Determine the [X, Y] coordinate at the center of the cell enclosing the given text.  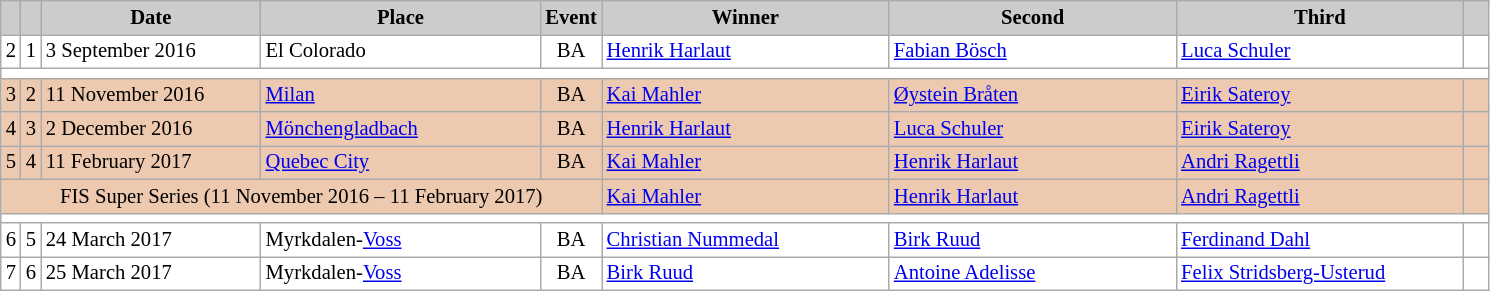
Date [151, 17]
Milan [401, 95]
11 February 2017 [151, 162]
2 December 2016 [151, 129]
Third [1320, 17]
Christian Nummedal [746, 239]
25 March 2017 [151, 273]
7 [11, 273]
Ferdinand Dahl [1320, 239]
11 November 2016 [151, 95]
Place [401, 17]
FIS Super Series (11 November 2016 – 11 February 2017) [302, 196]
24 March 2017 [151, 239]
Event [570, 17]
Fabian Bösch [1032, 51]
Mönchengladbach [401, 129]
Quebec City [401, 162]
El Colorado [401, 51]
Antoine Adelisse [1032, 273]
Øystein Bråten [1032, 95]
3 September 2016 [151, 51]
1 [31, 51]
Felix Stridsberg-Usterud [1320, 273]
Second [1032, 17]
Winner [746, 17]
